Determine the (X, Y) coordinate at the center of the cell enclosing the given text.  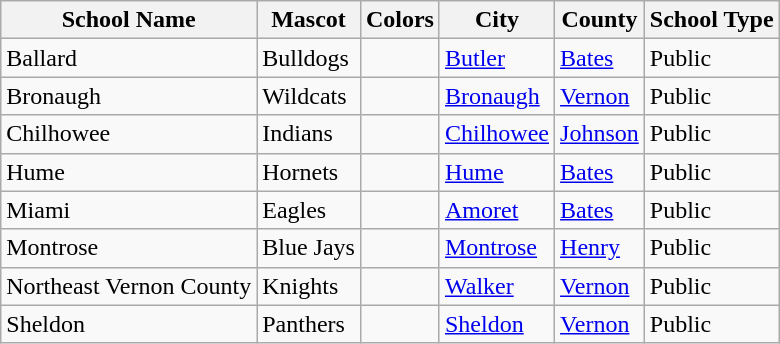
Hornets (309, 172)
Mascot (309, 20)
Blue Jays (309, 248)
City (496, 20)
Wildcats (309, 96)
Bulldogs (309, 58)
Ballard (129, 58)
Walker (496, 286)
Amoret (496, 210)
Indians (309, 134)
Butler (496, 58)
Johnson (600, 134)
School Name (129, 20)
Henry (600, 248)
Northeast Vernon County (129, 286)
Colors (400, 20)
Knights (309, 286)
School Type (712, 20)
County (600, 20)
Miami (129, 210)
Panthers (309, 324)
Eagles (309, 210)
